Scan for the cell matching the given text and deliver its [x, y] coordinate at center. 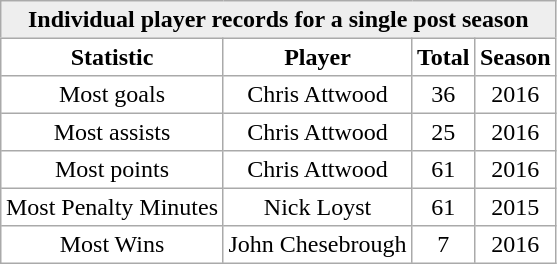
Most Wins [112, 245]
2015 [516, 207]
Most goals [112, 95]
Individual player records for a single post season [278, 20]
John Chesebrough [317, 245]
Most points [112, 170]
36 [444, 95]
Nick Loyst [317, 207]
Player [317, 57]
Total [444, 57]
7 [444, 245]
Most assists [112, 132]
25 [444, 132]
Statistic [112, 57]
Most Penalty Minutes [112, 207]
Season [516, 57]
